Output the (X, Y) coordinate of the center of the cell containing the given text.  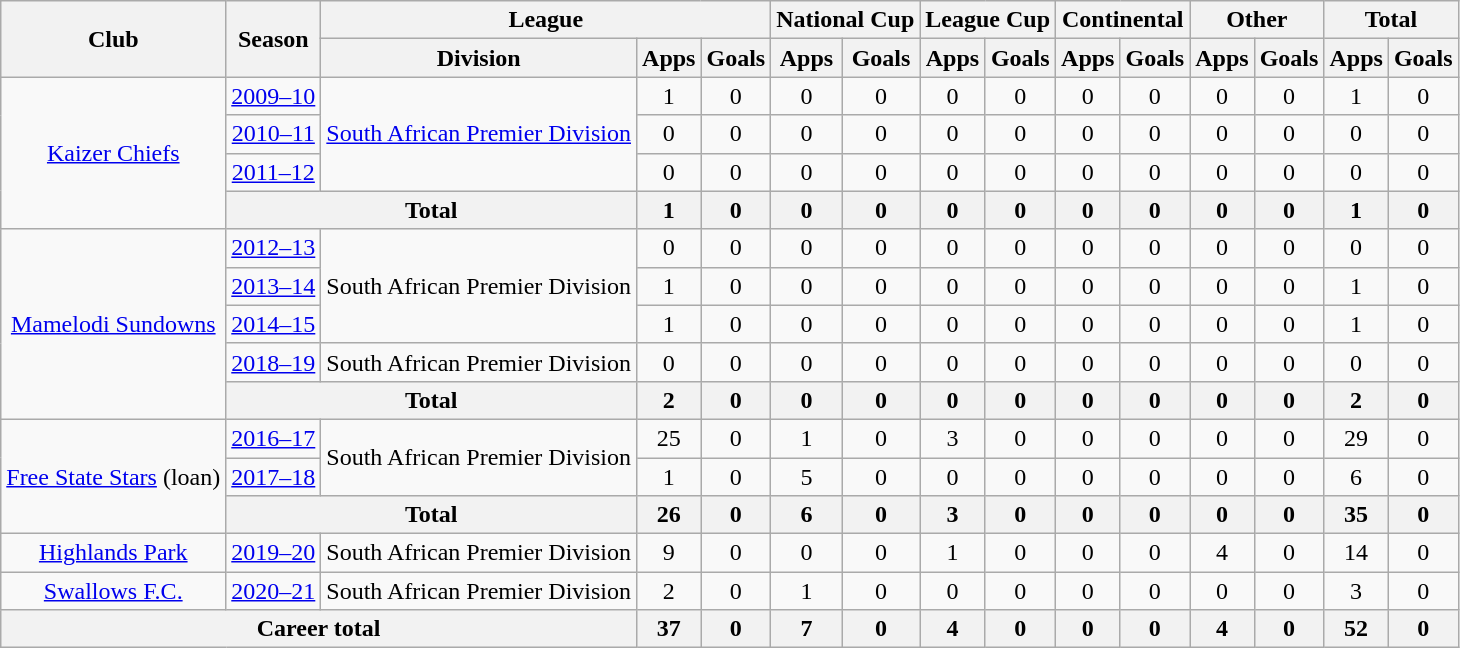
Mamelodi Sundowns (114, 324)
26 (669, 515)
35 (1356, 515)
25 (669, 438)
League Cup (988, 20)
Continental (1123, 20)
2016–17 (274, 438)
2013–14 (274, 286)
Season (274, 39)
2011–12 (274, 172)
2020–21 (274, 591)
7 (807, 629)
Division (479, 58)
37 (669, 629)
Swallows F.C. (114, 591)
National Cup (846, 20)
9 (669, 553)
Club (114, 39)
Career total (319, 629)
2017–18 (274, 477)
52 (1356, 629)
2010–11 (274, 134)
2012–13 (274, 248)
League (546, 20)
Free State Stars (loan) (114, 476)
2009–10 (274, 96)
2014–15 (274, 324)
14 (1356, 553)
29 (1356, 438)
5 (807, 477)
Other (1257, 20)
2019–20 (274, 553)
Kaizer Chiefs (114, 153)
Highlands Park (114, 553)
2018–19 (274, 362)
